Search for the cell housing the specified text and yield its (x, y) center coordinate. 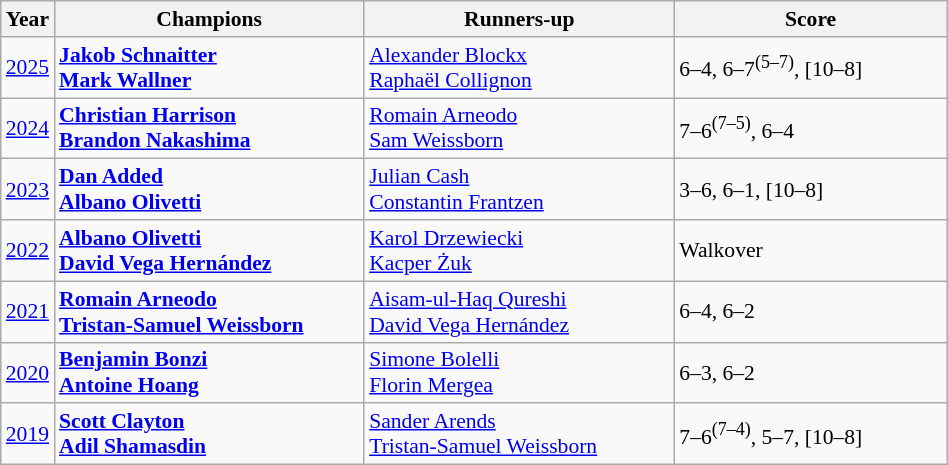
6–4, 6–2 (810, 312)
Simone Bolelli Florin Mergea (519, 372)
Julian Cash Constantin Frantzen (519, 190)
Champions (209, 19)
Score (810, 19)
Year (28, 19)
6–4, 6–7(5–7), [10–8] (810, 68)
Jakob Schnaitter Mark Wallner (209, 68)
2019 (28, 434)
Romain Arneodo Tristan-Samuel Weissborn (209, 312)
Walkover (810, 250)
Scott Clayton Adil Shamasdin (209, 434)
7–6(7–5), 6–4 (810, 128)
7–6(7–4), 5–7, [10–8] (810, 434)
Albano Olivetti David Vega Hernández (209, 250)
Benjamin Bonzi Antoine Hoang (209, 372)
Alexander Blockx Raphaël Collignon (519, 68)
2023 (28, 190)
2025 (28, 68)
6–3, 6–2 (810, 372)
2024 (28, 128)
Runners-up (519, 19)
Karol Drzewiecki Kacper Żuk (519, 250)
2022 (28, 250)
Romain Arneodo Sam Weissborn (519, 128)
2020 (28, 372)
Dan Added Albano Olivetti (209, 190)
Sander Arends Tristan-Samuel Weissborn (519, 434)
Christian Harrison Brandon Nakashima (209, 128)
3–6, 6–1, [10–8] (810, 190)
Aisam-ul-Haq Qureshi David Vega Hernández (519, 312)
2021 (28, 312)
